Provide the (x, y) coordinate of the cell's center where the given text is located.  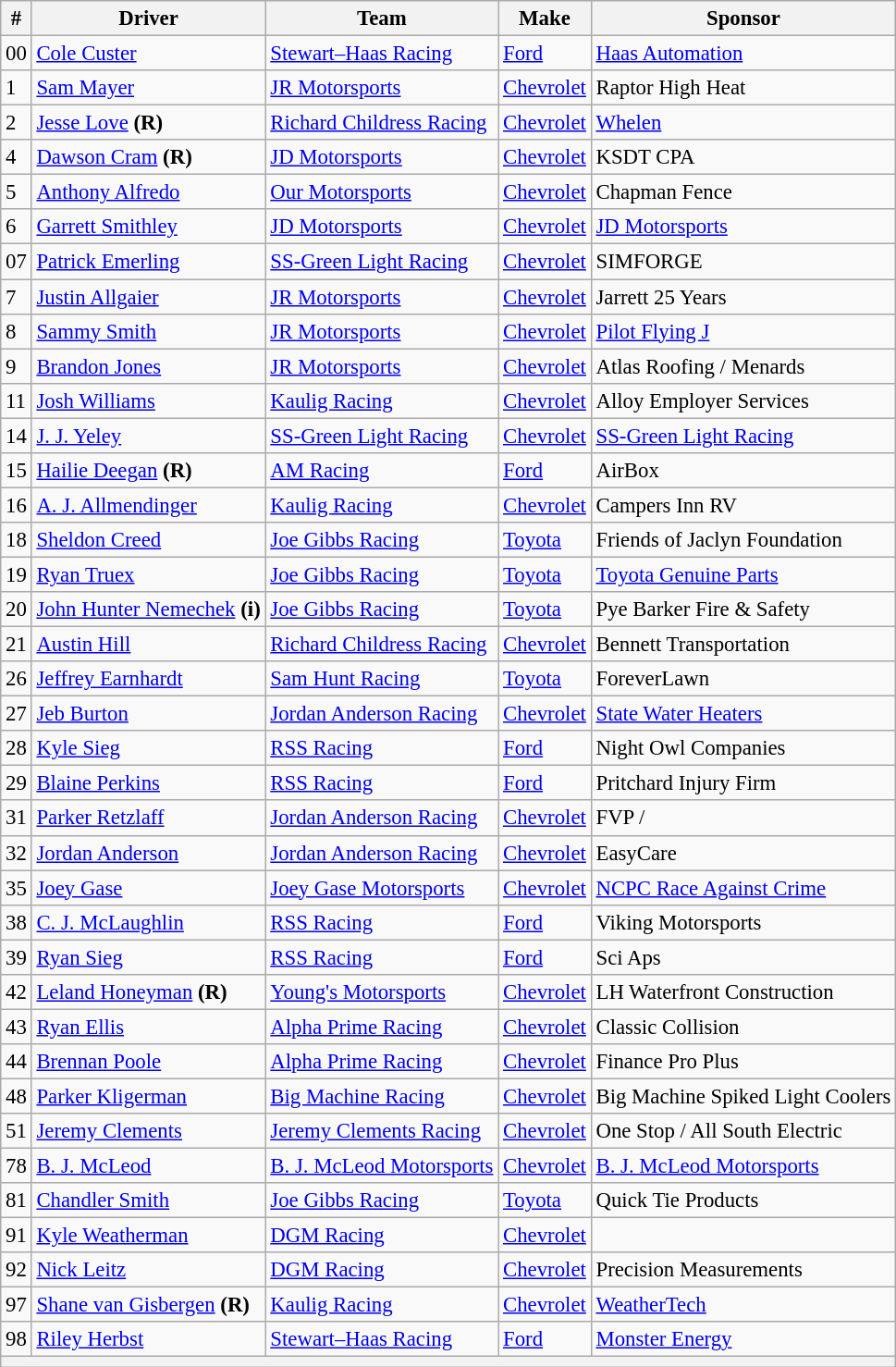
Ryan Truex (148, 574)
Team (382, 18)
Sam Hunt Racing (382, 679)
Dawson Cram (R) (148, 157)
81 (17, 1201)
WeatherTech (743, 1305)
39 (17, 957)
Big Machine Racing (382, 1096)
15 (17, 471)
Chapman Fence (743, 192)
4 (17, 157)
2 (17, 123)
Bennett Transportation (743, 645)
44 (17, 1062)
Brennan Poole (148, 1062)
AM Racing (382, 471)
ForeverLawn (743, 679)
1 (17, 88)
Campers Inn RV (743, 505)
48 (17, 1096)
Pritchard Injury Firm (743, 783)
Blaine Perkins (148, 783)
Our Motorsports (382, 192)
Big Machine Spiked Light Coolers (743, 1096)
28 (17, 748)
Pye Barker Fire & Safety (743, 610)
92 (17, 1270)
Jesse Love (R) (148, 123)
Viking Motorsports (743, 922)
Monster Energy (743, 1340)
Classic Collision (743, 1027)
5 (17, 192)
John Hunter Nemechek (i) (148, 610)
Garrett Smithley (148, 227)
51 (17, 1131)
Joey Gase Motorsports (382, 888)
FVP / (743, 819)
Toyota Genuine Parts (743, 574)
Driver (148, 18)
Shane van Gisbergen (R) (148, 1305)
38 (17, 922)
Jordan Anderson (148, 853)
7 (17, 297)
16 (17, 505)
State Water Heaters (743, 714)
Anthony Alfredo (148, 192)
Josh Williams (148, 400)
B. J. McLeod (148, 1166)
29 (17, 783)
Nick Leitz (148, 1270)
A. J. Allmendinger (148, 505)
Leland Honeyman (R) (148, 992)
32 (17, 853)
SIMFORGE (743, 262)
Haas Automation (743, 54)
Raptor High Heat (743, 88)
98 (17, 1340)
Friends of Jaclyn Foundation (743, 540)
97 (17, 1305)
# (17, 18)
Austin Hill (148, 645)
Chandler Smith (148, 1201)
Jarrett 25 Years (743, 297)
20 (17, 610)
Sheldon Creed (148, 540)
Patrick Emerling (148, 262)
Jeremy Clements Racing (382, 1131)
6 (17, 227)
LH Waterfront Construction (743, 992)
Make (545, 18)
Precision Measurements (743, 1270)
Sci Aps (743, 957)
Parker Retzlaff (148, 819)
Sponsor (743, 18)
Pilot Flying J (743, 331)
C. J. McLaughlin (148, 922)
9 (17, 366)
Finance Pro Plus (743, 1062)
Justin Allgaier (148, 297)
Kyle Weatherman (148, 1236)
KSDT CPA (743, 157)
Jeremy Clements (148, 1131)
Sam Mayer (148, 88)
27 (17, 714)
NCPC Race Against Crime (743, 888)
Ryan Sieg (148, 957)
Sammy Smith (148, 331)
19 (17, 574)
Cole Custer (148, 54)
Ryan Ellis (148, 1027)
Quick Tie Products (743, 1201)
43 (17, 1027)
78 (17, 1166)
11 (17, 400)
18 (17, 540)
31 (17, 819)
8 (17, 331)
21 (17, 645)
J. J. Yeley (148, 436)
35 (17, 888)
Jeb Burton (148, 714)
Parker Kligerman (148, 1096)
Hailie Deegan (R) (148, 471)
Atlas Roofing / Menards (743, 366)
26 (17, 679)
Whelen (743, 123)
Jeffrey Earnhardt (148, 679)
07 (17, 262)
91 (17, 1236)
Brandon Jones (148, 366)
42 (17, 992)
AirBox (743, 471)
One Stop / All South Electric (743, 1131)
Alloy Employer Services (743, 400)
14 (17, 436)
00 (17, 54)
Night Owl Companies (743, 748)
Riley Herbst (148, 1340)
Joey Gase (148, 888)
EasyCare (743, 853)
Kyle Sieg (148, 748)
Young's Motorsports (382, 992)
